Locate the cell with the specified text and output its (x, y) center coordinate. 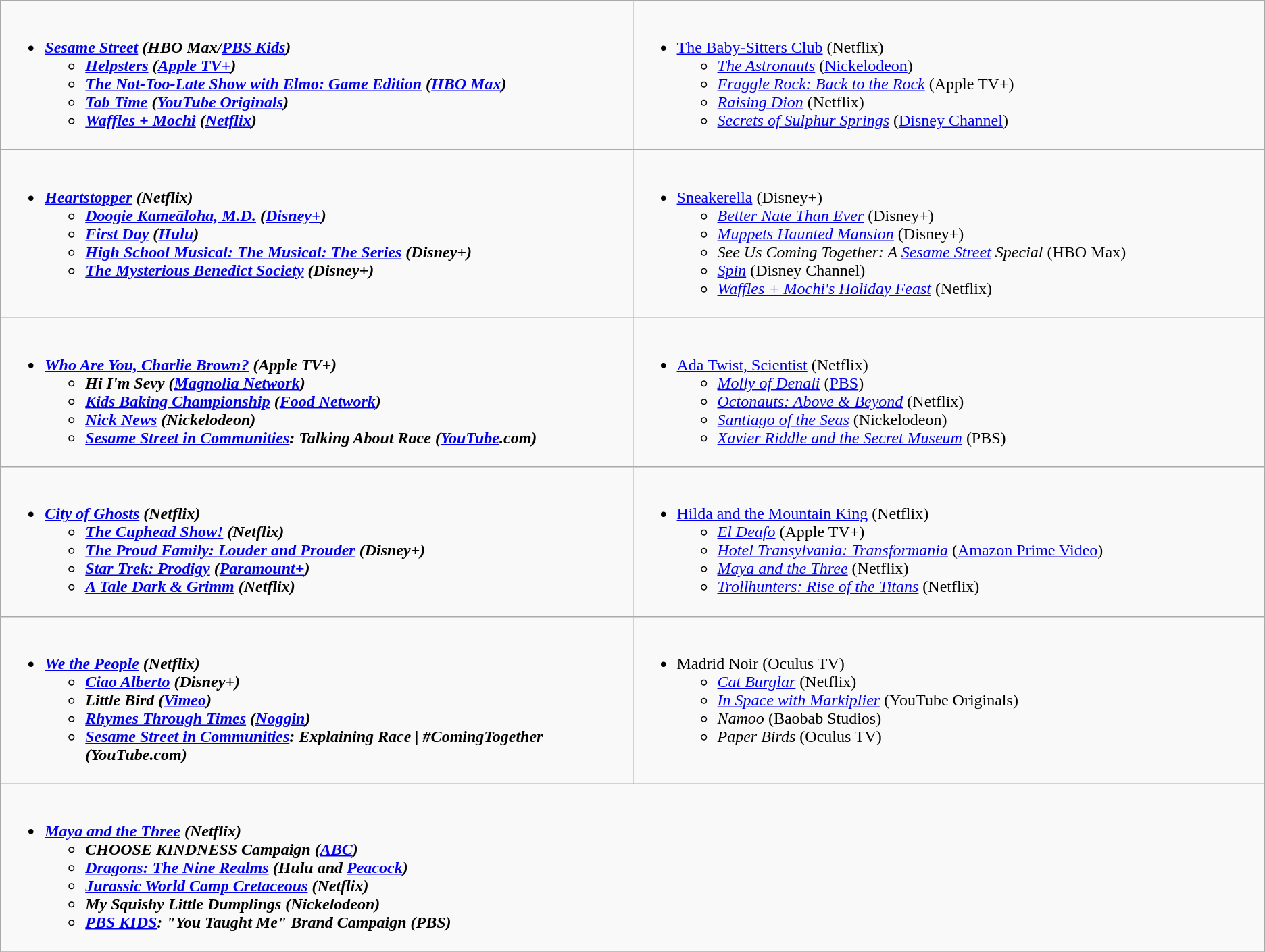
Madrid Noir (Oculus TV)Cat Burglar (Netflix)In Space with Markiplier (YouTube Originals)Namoo (Baobab Studios)Paper Birds (Oculus TV) (949, 700)
